Provide the [X, Y] coordinate of the cell's center where the given text is located.  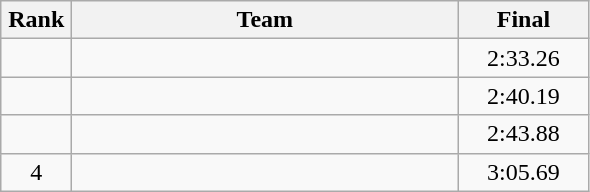
2:33.26 [524, 58]
2:40.19 [524, 96]
Final [524, 20]
Team [265, 20]
3:05.69 [524, 172]
4 [36, 172]
2:43.88 [524, 134]
Rank [36, 20]
